Identify which cell holds the provided text, then report its [x, y] central coordinate. 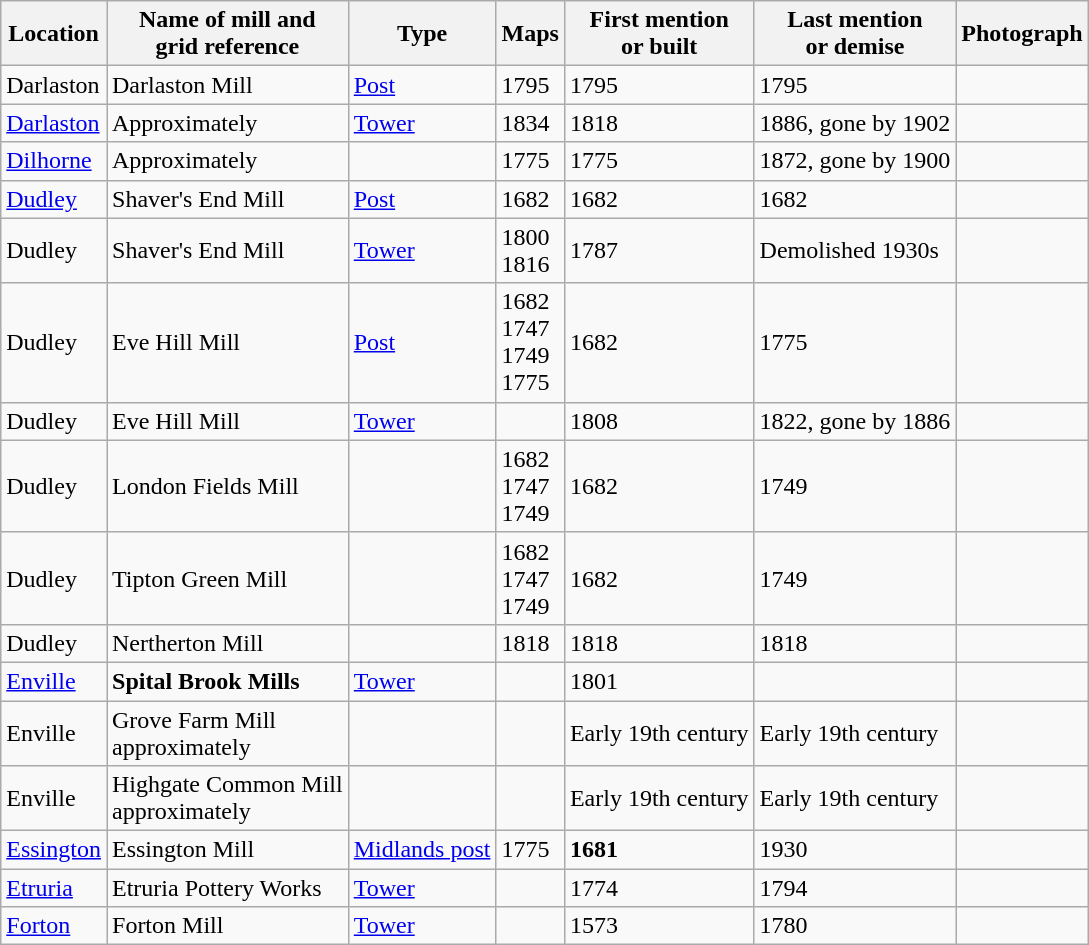
Darlaston Mill [227, 85]
Tipton Green Mill [227, 578]
Photograph [1022, 34]
1834 [530, 123]
Maps [530, 34]
Dilhorne [54, 161]
Highgate Common Millapproximately [227, 798]
Type [422, 34]
Forton [54, 926]
1794 [855, 888]
First mentionor built [659, 34]
1787 [659, 250]
1822, gone by 1886 [855, 421]
1780 [855, 926]
1573 [659, 926]
London Fields Mill [227, 486]
1682174717491775 [530, 342]
1872, gone by 1900 [855, 161]
18001816 [530, 250]
Last mention or demise [855, 34]
1681 [659, 850]
Location [54, 34]
Name of mill andgrid reference [227, 34]
1774 [659, 888]
Midlands post [422, 850]
Etruria Pottery Works [227, 888]
1801 [659, 681]
Demolished 1930s [855, 250]
1930 [855, 850]
Essington Mill [227, 850]
Essington [54, 850]
Etruria [54, 888]
Nertherton Mill [227, 643]
1808 [659, 421]
1886, gone by 1902 [855, 123]
Spital Brook Mills [227, 681]
Forton Mill [227, 926]
Grove Farm Millapproximately [227, 732]
